From the cell containing the given text, extract its center point as (X, Y) coordinate. 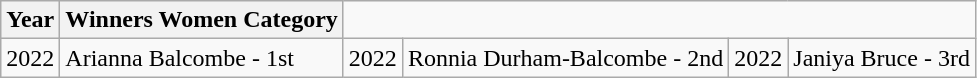
Winners Women Category (202, 20)
Year (30, 20)
Arianna Balcombe - 1st (202, 58)
Janiya Bruce - 3rd (882, 58)
Ronnia Durham-Balcombe - 2nd (565, 58)
